Find where the given text appears and provide that cell's center as [X, Y] coordinate. 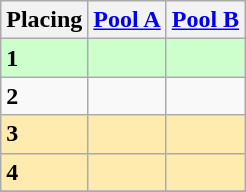
3 [44, 134]
Pool B [205, 20]
4 [44, 172]
2 [44, 96]
Placing [44, 20]
Pool A [127, 20]
1 [44, 58]
